Determine the [X, Y] coordinate at the center of the cell enclosing the given text.  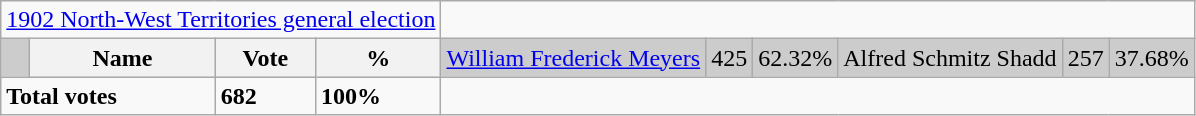
100% [378, 96]
Name [123, 58]
William Frederick Meyers [574, 58]
37.68% [1152, 58]
257 [1086, 58]
Vote [265, 58]
62.32% [796, 58]
425 [730, 58]
Alfred Schmitz Shadd [950, 58]
% [378, 58]
682 [265, 96]
Total votes [108, 96]
1902 North-West Territories general election [221, 20]
